Extract the [X, Y] coordinate from the center of the cell holding the provided text.  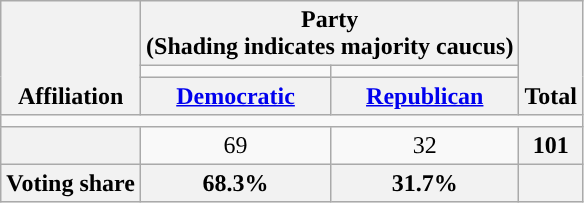
Voting share [71, 183]
Affiliation [71, 58]
101 [551, 145]
Total [551, 58]
68.3% [236, 183]
31.7% [425, 183]
Republican [425, 96]
32 [425, 145]
Party (Shading indicates majority caucus) [330, 34]
69 [236, 145]
Democratic [236, 96]
